Output the [x, y] coordinate of the center of the cell containing the given text.  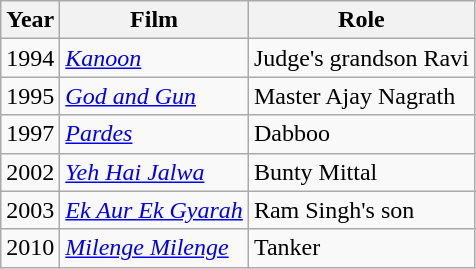
Pardes [154, 134]
Bunty Mittal [361, 172]
God and Gun [154, 96]
1997 [30, 134]
Year [30, 20]
Role [361, 20]
Kanoon [154, 58]
1994 [30, 58]
Milenge Milenge [154, 248]
Master Ajay Nagrath [361, 96]
1995 [30, 96]
Dabboo [361, 134]
Ek Aur Ek Gyarah [154, 210]
Yeh Hai Jalwa [154, 172]
2010 [30, 248]
2002 [30, 172]
Ram Singh's son [361, 210]
Film [154, 20]
Tanker [361, 248]
2003 [30, 210]
Judge's grandson Ravi [361, 58]
